For the text-containing cell, return its midpoint in [x, y] coordinate format. 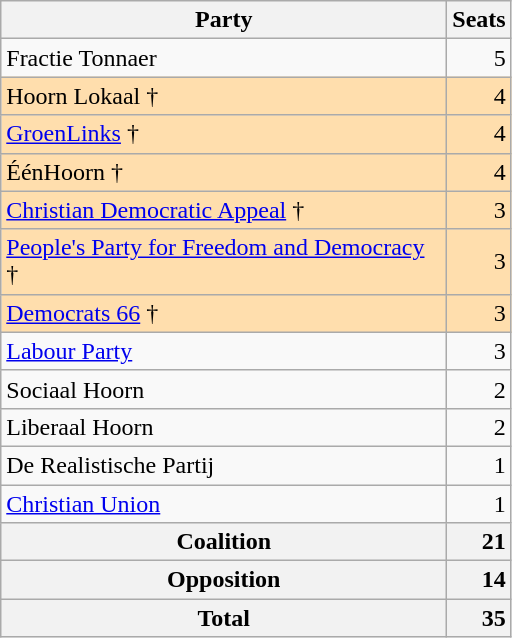
5 [479, 58]
Liberaal Hoorn [224, 427]
Sociaal Hoorn [224, 389]
21 [479, 542]
Coalition [224, 542]
Democrats 66 † [224, 313]
People's Party for Freedom and Democracy † [224, 262]
Hoorn Lokaal † [224, 96]
Fractie Tonnaer [224, 58]
Labour Party [224, 351]
35 [479, 618]
GroenLinks † [224, 134]
Total [224, 618]
Opposition [224, 580]
De Realistische Partij [224, 465]
14 [479, 580]
Party [224, 20]
ÉénHoorn † [224, 172]
Seats [479, 20]
Christian Union [224, 503]
Christian Democratic Appeal † [224, 210]
